Search for the cell housing the specified text and yield its (x, y) center coordinate. 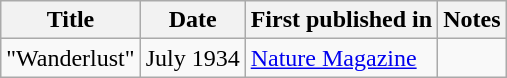
Title (70, 20)
First published in (341, 20)
July 1934 (192, 58)
Notes (472, 20)
"Wanderlust" (70, 58)
Nature Magazine (341, 58)
Date (192, 20)
